Find where the given text appears and provide that cell's center as (x, y) coordinate. 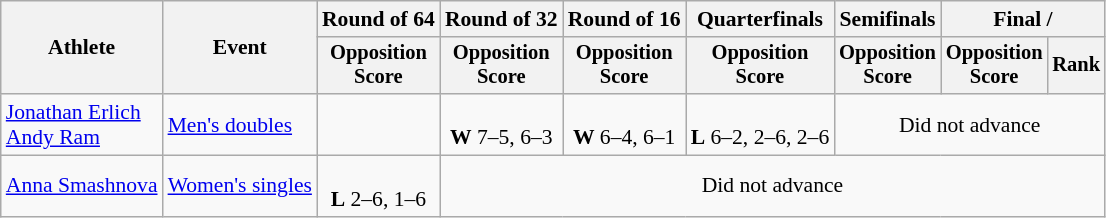
W 7–5, 6–3 (502, 124)
Women's singles (240, 186)
Semifinals (888, 19)
Quarterfinals (760, 19)
Anna Smashnova (82, 186)
Event (240, 48)
Jonathan ErlichAndy Ram (82, 124)
W 6–4, 6–1 (624, 124)
L 2–6, 1–6 (378, 186)
Men's doubles (240, 124)
Final / (1023, 19)
Round of 64 (378, 19)
Rank (1076, 66)
Athlete (82, 48)
L 6–2, 2–6, 2–6 (760, 124)
Round of 32 (502, 19)
Round of 16 (624, 19)
